Identify which cell holds the provided text, then report its (X, Y) central coordinate. 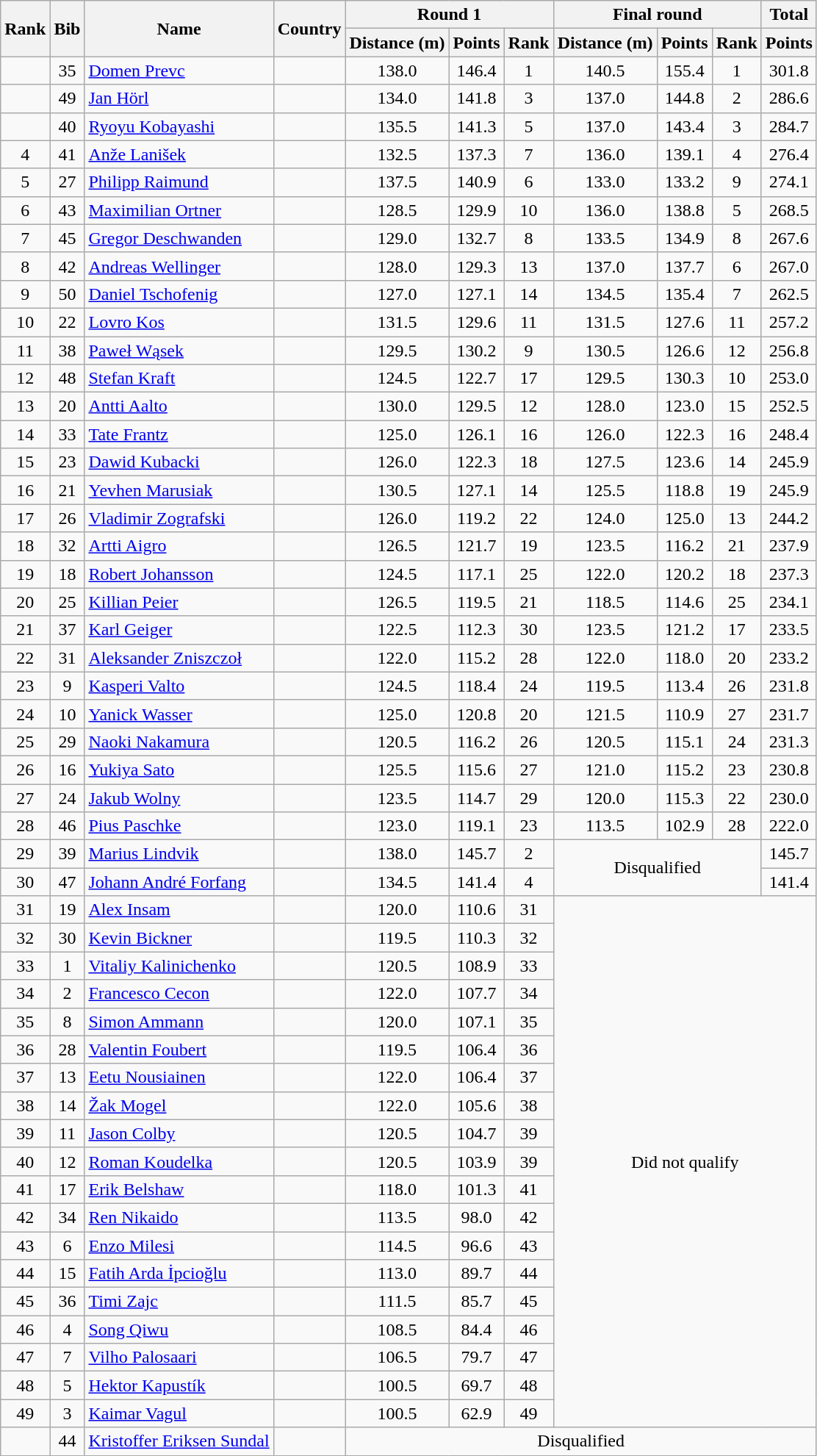
122.7 (476, 379)
113.0 (397, 1274)
Antti Aalto (179, 406)
143.4 (685, 126)
133.5 (605, 238)
123.6 (685, 462)
144.8 (685, 98)
Francesco Cecon (179, 994)
Johann André Forfang (179, 882)
130.2 (476, 351)
276.4 (789, 154)
117.1 (476, 574)
Aleksander Zniszczoł (179, 658)
231.8 (789, 686)
155.4 (685, 71)
112.3 (476, 630)
85.7 (476, 1302)
Domen Prevc (179, 71)
Daniel Tschofenig (179, 294)
244.2 (789, 518)
Vilho Palosaari (179, 1358)
130.3 (685, 379)
121.7 (476, 546)
126.6 (685, 351)
Lovro Kos (179, 322)
Kevin Bickner (179, 938)
138.8 (685, 210)
106.5 (397, 1358)
267.0 (789, 266)
Country (309, 29)
Round 1 (450, 15)
257.2 (789, 322)
115.1 (685, 742)
Ryoyu Kobayashi (179, 126)
110.9 (685, 714)
137.7 (685, 266)
286.6 (789, 98)
Jason Colby (179, 1133)
301.8 (789, 71)
129.3 (476, 266)
237.3 (789, 574)
134.9 (685, 238)
Artti Aigro (179, 546)
120.8 (476, 714)
121.5 (605, 714)
Name (179, 29)
Timi Zajc (179, 1302)
284.7 (789, 126)
102.9 (685, 826)
133.0 (605, 182)
252.5 (789, 406)
Fatih Arda İpcioğlu (179, 1274)
Total (789, 15)
Simon Ammann (179, 1022)
Kasperi Valto (179, 686)
130.0 (397, 406)
132.7 (476, 238)
129.6 (476, 322)
231.3 (789, 742)
Maximilian Ortner (179, 210)
111.5 (397, 1302)
Ren Nikaido (179, 1217)
84.4 (476, 1330)
124.0 (605, 518)
107.7 (476, 994)
230.8 (789, 770)
Paweł Wąsek (179, 351)
Erik Belshaw (179, 1189)
146.4 (476, 71)
Anže Lanišek (179, 154)
237.9 (789, 546)
233.2 (789, 658)
105.6 (476, 1105)
132.5 (397, 154)
121.2 (685, 630)
139.1 (685, 154)
140.9 (476, 182)
98.0 (476, 1217)
120.2 (685, 574)
Enzo Milesi (179, 1246)
69.7 (476, 1385)
Jakub Wolny (179, 797)
141.3 (476, 126)
119.1 (476, 826)
Song Qiwu (179, 1330)
103.9 (476, 1161)
50 (68, 294)
113.4 (685, 686)
Roman Koudelka (179, 1161)
Andreas Wellinger (179, 266)
121.0 (605, 770)
230.0 (789, 797)
118.4 (476, 686)
Final round (657, 15)
127.6 (685, 322)
Kaimar Vagul (179, 1413)
108.5 (397, 1330)
134.0 (397, 98)
108.9 (476, 966)
Naoki Nakamura (179, 742)
128.5 (397, 210)
115.3 (685, 797)
114.7 (476, 797)
Yanick Wasser (179, 714)
127.5 (605, 462)
222.0 (789, 826)
129.0 (397, 238)
127.0 (397, 294)
Valentin Foubert (179, 1050)
119.2 (476, 518)
Kristoffer Eriksen Sundal (179, 1441)
267.6 (789, 238)
234.1 (789, 602)
114.6 (685, 602)
Yevhen Marusiak (179, 490)
115.6 (476, 770)
Žak Mogel (179, 1105)
Bib (68, 29)
137.3 (476, 154)
Jan Hörl (179, 98)
Philipp Raimund (179, 182)
110.6 (476, 910)
122.5 (397, 630)
110.3 (476, 938)
248.4 (789, 434)
Alex Insam (179, 910)
274.1 (789, 182)
133.2 (685, 182)
256.8 (789, 351)
135.5 (397, 126)
Karl Geiger (179, 630)
129.9 (476, 210)
Killian Peier (179, 602)
231.7 (789, 714)
79.7 (476, 1358)
104.7 (476, 1133)
Stefan Kraft (179, 379)
Vladimir Zografski (179, 518)
140.5 (605, 71)
126.1 (476, 434)
Tate Frantz (179, 434)
268.5 (789, 210)
118.5 (605, 602)
62.9 (476, 1413)
253.0 (789, 379)
107.1 (476, 1022)
Hektor Kapustík (179, 1385)
Robert Johansson (179, 574)
114.5 (397, 1246)
Gregor Deschwanden (179, 238)
137.5 (397, 182)
Marius Lindvik (179, 854)
262.5 (789, 294)
Eetu Nousiainen (179, 1077)
Vitaliy Kalinichenko (179, 966)
Pius Paschke (179, 826)
89.7 (476, 1274)
Yukiya Sato (179, 770)
141.8 (476, 98)
96.6 (476, 1246)
118.8 (685, 490)
Did not qualify (685, 1161)
135.4 (685, 294)
233.5 (789, 630)
101.3 (476, 1189)
Dawid Kubacki (179, 462)
